Determine the (x, y) coordinate at the center of the cell enclosing the given text.  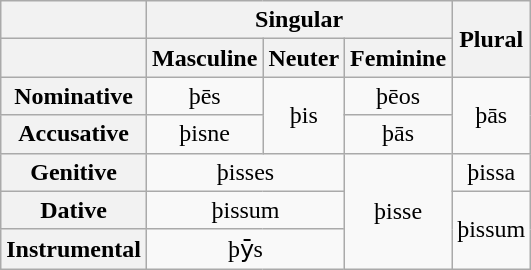
þis (304, 115)
þēos (398, 96)
Accusative (74, 134)
þēs (204, 96)
þisne (204, 134)
Genitive (74, 172)
Plural (492, 39)
Singular (298, 20)
þisses (245, 172)
Neuter (304, 58)
Masculine (204, 58)
Instrumental (74, 249)
Nominative (74, 96)
þissa (492, 172)
Dative (74, 210)
Feminine (398, 58)
þisse (398, 211)
þȳs (245, 249)
